Output the [x, y] coordinate of the center of the cell containing the given text.  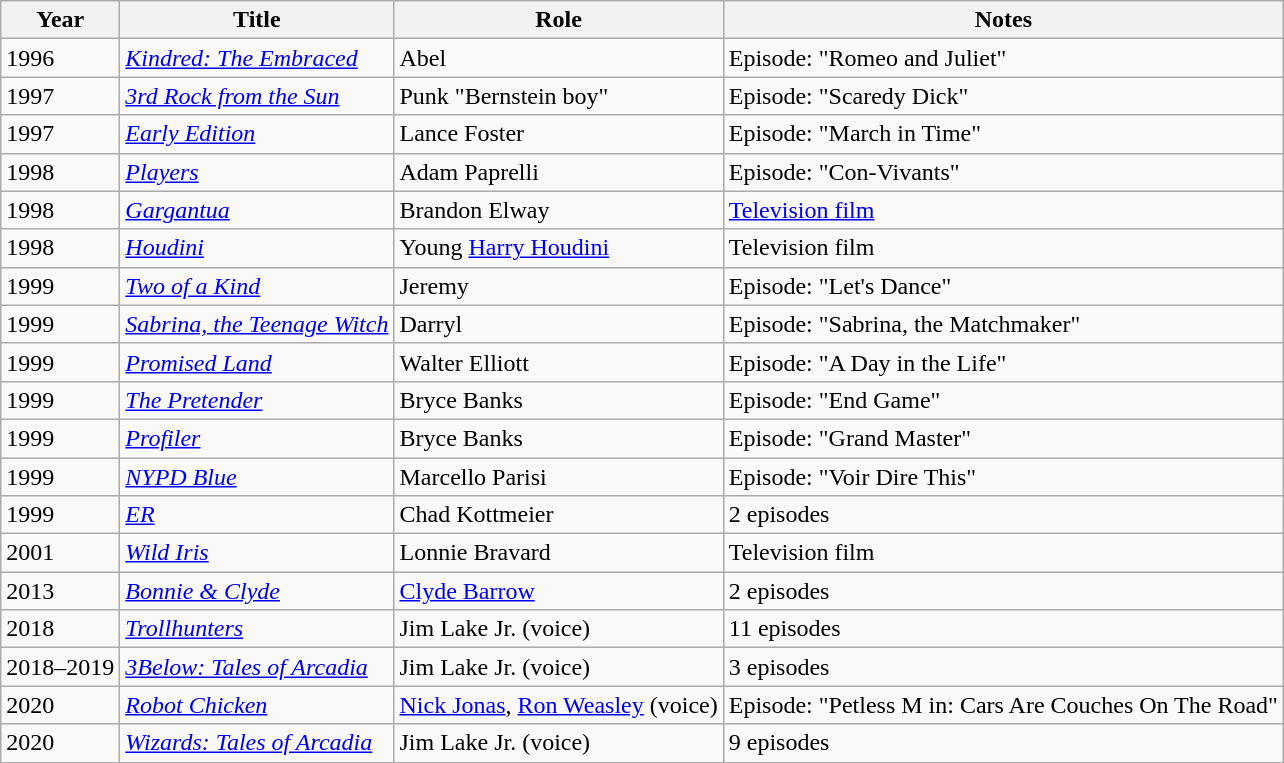
2013 [60, 591]
Lance Foster [558, 134]
Chad Kottmeier [558, 515]
3 episodes [1003, 667]
Punk "Bernstein boy" [558, 96]
Houdini [257, 248]
Sabrina, the Teenage Witch [257, 324]
Nick Jonas, Ron Weasley (voice) [558, 705]
Robot Chicken [257, 705]
Clyde Barrow [558, 591]
Episode: "End Game" [1003, 400]
Jeremy [558, 286]
Kindred: The Embraced [257, 58]
Episode: "Scaredy Dick" [1003, 96]
Wizards: Tales of Arcadia [257, 743]
Episode: "Sabrina, the Matchmaker" [1003, 324]
Darryl [558, 324]
Notes [1003, 20]
Bonnie & Clyde [257, 591]
Episode: "Let's Dance" [1003, 286]
Episode: "Grand Master" [1003, 438]
2001 [60, 553]
Gargantua [257, 210]
Year [60, 20]
Role [558, 20]
Players [257, 172]
Lonnie Bravard [558, 553]
Episode: "Voir Dire This" [1003, 477]
NYPD Blue [257, 477]
2018 [60, 629]
Young Harry Houdini [558, 248]
The Pretender [257, 400]
Profiler [257, 438]
Trollhunters [257, 629]
3rd Rock from the Sun [257, 96]
Promised Land [257, 362]
Abel [558, 58]
3Below: Tales of Arcadia [257, 667]
Walter Elliott [558, 362]
ER [257, 515]
Episode: "A Day in the Life" [1003, 362]
Episode: "Petless M in: Cars Are Couches On The Road" [1003, 705]
Early Edition [257, 134]
9 episodes [1003, 743]
Two of a Kind [257, 286]
2018–2019 [60, 667]
Adam Paprelli [558, 172]
Marcello Parisi [558, 477]
Episode: "Con-Vivants" [1003, 172]
Episode: "March in Time" [1003, 134]
11 episodes [1003, 629]
Title [257, 20]
1996 [60, 58]
Brandon Elway [558, 210]
Episode: "Romeo and Juliet" [1003, 58]
Wild Iris [257, 553]
